Capture the cell that displays the provided text and extract its (x, y) central coordinate. 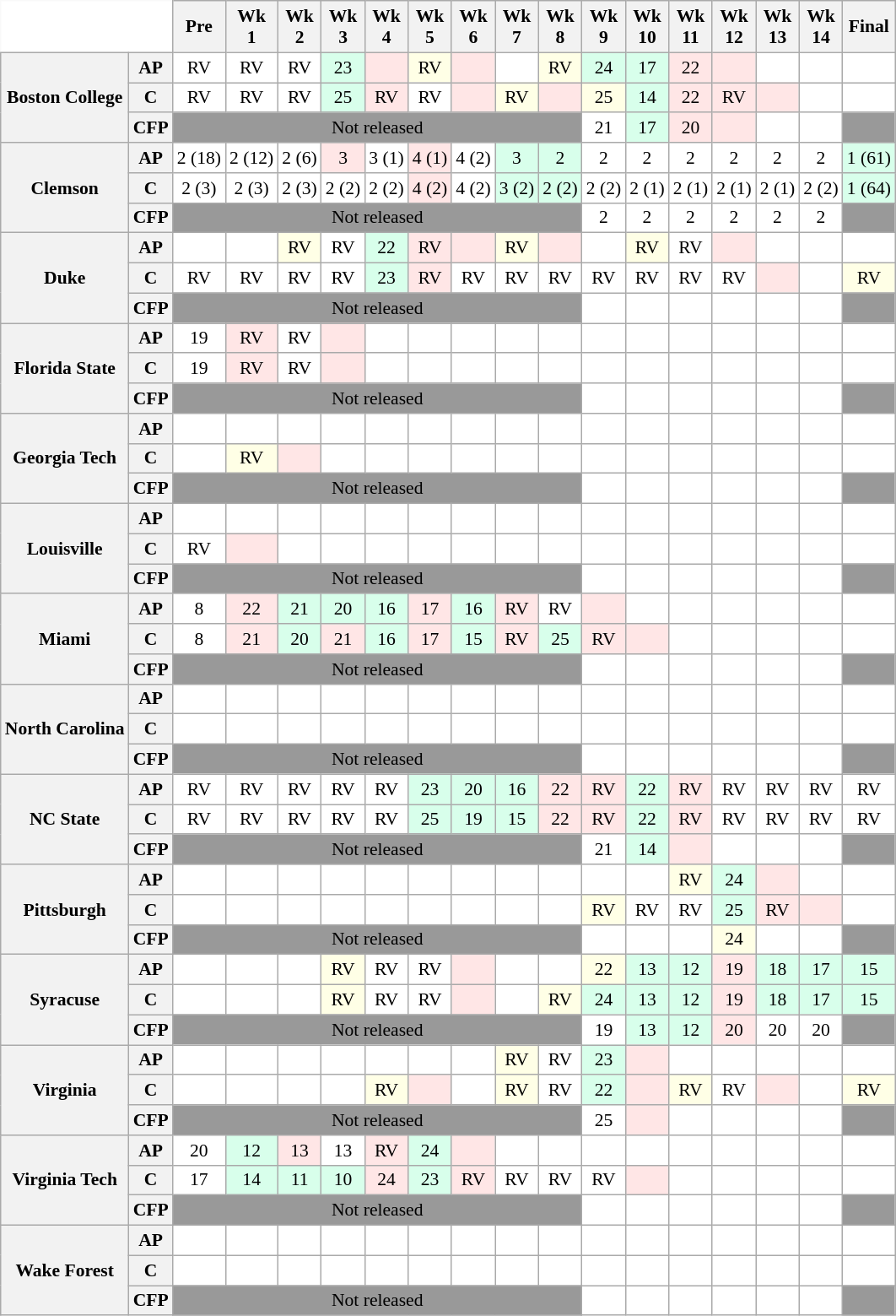
Duke (65, 279)
2 (6) (299, 158)
Wk8 (560, 27)
4 (1) (430, 158)
Wk13 (778, 27)
Boston College (65, 98)
1 (61) (869, 158)
NC State (65, 819)
Pre (199, 27)
Wk2 (299, 27)
Final (869, 27)
Miami (65, 640)
Virginia (65, 1091)
Wk7 (516, 27)
Wk4 (386, 27)
Clemson (65, 187)
Wk3 (343, 27)
Wk14 (820, 27)
Wake Forest (65, 1271)
Wk6 (472, 27)
3 (2) (516, 188)
Syracuse (65, 999)
Virginia Tech (65, 1180)
10 (343, 1180)
Wk10 (646, 27)
Wk11 (690, 27)
2 (18) (199, 158)
Pittsburgh (65, 910)
11 (299, 1180)
1 (64) (869, 188)
Wk5 (430, 27)
Georgia Tech (65, 459)
Wk12 (734, 27)
Louisville (65, 549)
Florida State (65, 368)
North Carolina (65, 729)
Wk1 (251, 27)
2 (12) (251, 158)
3 (1) (386, 158)
Wk9 (604, 27)
